Determine the (X, Y) coordinate at the center of the cell enclosing the given text.  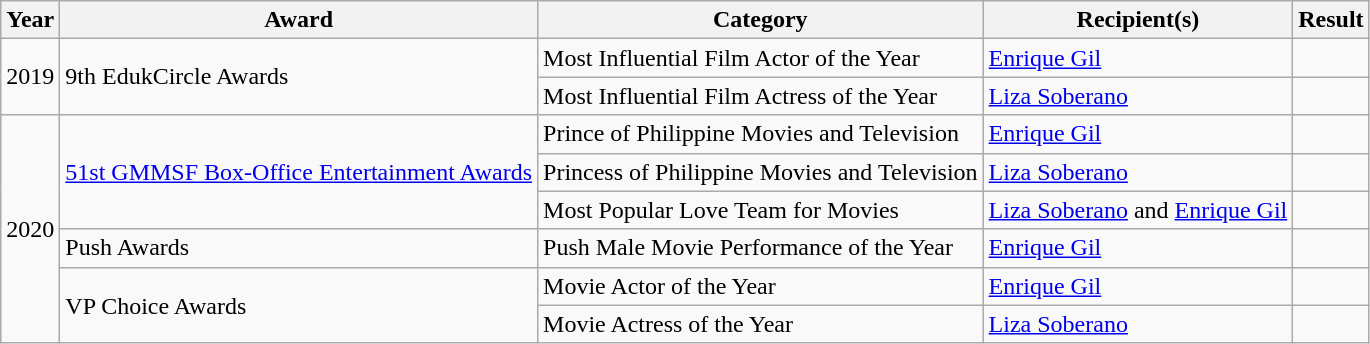
Most Influential Film Actor of the Year (761, 58)
Prince of Philippine Movies and Television (761, 134)
51st GMMSF Box-Office Entertainment Awards (299, 172)
VP Choice Awards (299, 305)
Most Popular Love Team for Movies (761, 210)
Movie Actor of the Year (761, 286)
2019 (30, 77)
Most Influential Film Actress of the Year (761, 96)
Year (30, 20)
2020 (30, 229)
Princess of Philippine Movies and Television (761, 172)
9th EdukCircle Awards (299, 77)
Push Male Movie Performance of the Year (761, 248)
Liza Soberano and Enrique Gil (1138, 210)
Result (1331, 20)
Recipient(s) (1138, 20)
Award (299, 20)
Category (761, 20)
Movie Actress of the Year (761, 324)
Push Awards (299, 248)
